Capture the cell that displays the provided text and extract its (X, Y) central coordinate. 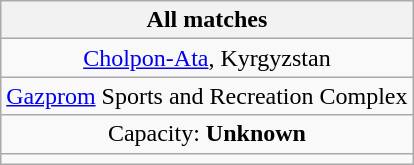
Gazprom Sports and Recreation Complex (207, 96)
All matches (207, 20)
Cholpon-Ata, Kyrgyzstan (207, 58)
Capacity: Unknown (207, 134)
